Detect which cell encompasses the target text, then output its (x, y) center coordinate. 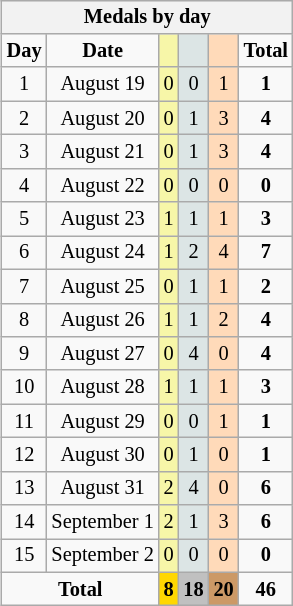
August 21 (103, 152)
August 27 (103, 354)
September 2 (103, 556)
11 (24, 421)
August 19 (103, 84)
August 22 (103, 185)
20 (224, 589)
Date (103, 51)
August 28 (103, 387)
August 24 (103, 253)
5 (24, 219)
August 30 (103, 455)
Medals by day (148, 17)
12 (24, 455)
18 (194, 589)
August 26 (103, 320)
August 31 (103, 488)
13 (24, 488)
46 (266, 589)
August 20 (103, 118)
14 (24, 522)
August 29 (103, 421)
September 1 (103, 522)
10 (24, 387)
August 23 (103, 219)
Day (24, 51)
August 25 (103, 286)
9 (24, 354)
15 (24, 556)
